Determine the [x, y] coordinate at the center of the cell enclosing the given text.  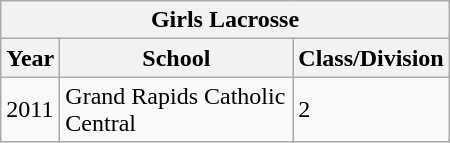
2 [371, 110]
2011 [30, 110]
School [176, 58]
Grand Rapids Catholic Central [176, 110]
Class/Division [371, 58]
Year [30, 58]
Girls Lacrosse [225, 20]
